Find where the given text appears and provide that cell's center as (X, Y) coordinate. 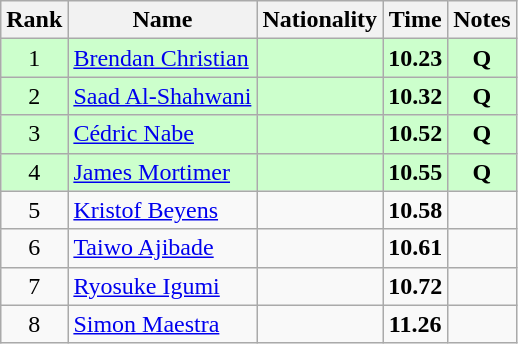
Simon Maestra (162, 324)
10.58 (416, 210)
11.26 (416, 324)
Saad Al-Shahwani (162, 96)
Taiwo Ajibade (162, 248)
10.72 (416, 286)
Cédric Nabe (162, 134)
Brendan Christian (162, 58)
10.32 (416, 96)
Ryosuke Igumi (162, 286)
10.61 (416, 248)
5 (34, 210)
10.55 (416, 172)
4 (34, 172)
Notes (482, 20)
7 (34, 286)
10.52 (416, 134)
Kristof Beyens (162, 210)
3 (34, 134)
10.23 (416, 58)
James Mortimer (162, 172)
Nationality (320, 20)
2 (34, 96)
Name (162, 20)
Time (416, 20)
Rank (34, 20)
8 (34, 324)
1 (34, 58)
6 (34, 248)
